Output the (X, Y) coordinate of the center of the cell containing the given text.  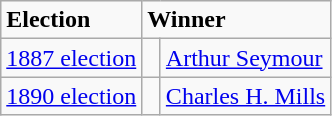
Election (72, 20)
Charles H. Mills (245, 96)
1887 election (72, 58)
1890 election (72, 96)
Winner (236, 20)
Arthur Seymour (245, 58)
